Locate the cell with the specified text and output its (X, Y) center coordinate. 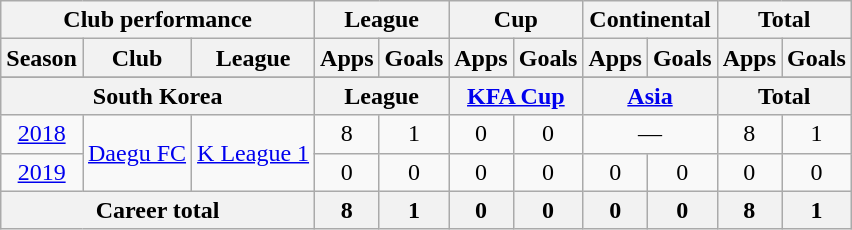
Season (42, 58)
2019 (42, 172)
Club performance (158, 20)
2018 (42, 134)
South Korea (158, 96)
Career total (158, 210)
Continental (650, 20)
Club (136, 58)
— (650, 134)
Daegu FC (136, 153)
Asia (650, 96)
KFA Cup (516, 96)
Cup (516, 20)
K League 1 (254, 153)
